Identify which cell holds the provided text, then report its (x, y) central coordinate. 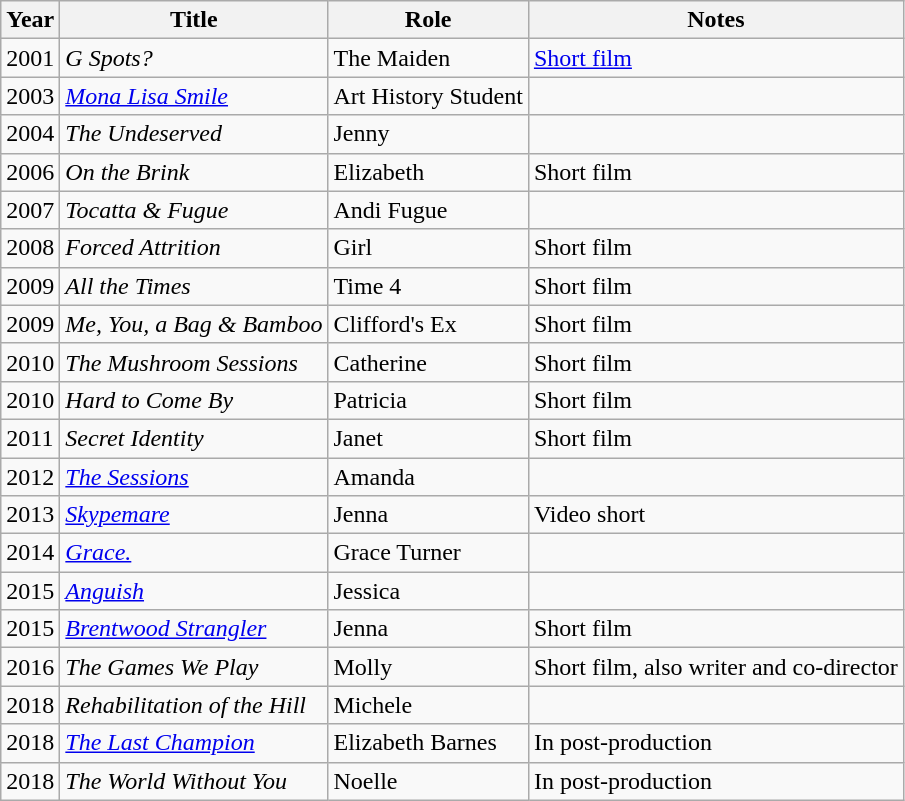
2004 (30, 134)
Elizabeth Barnes (428, 743)
Secret Identity (194, 438)
Clifford's Ex (428, 324)
The Maiden (428, 58)
Anguish (194, 591)
Girl (428, 248)
2013 (30, 515)
2007 (30, 210)
Art History Student (428, 96)
Title (194, 20)
Mona Lisa Smile (194, 96)
2003 (30, 96)
Janet (428, 438)
Brentwood Strangler (194, 629)
Time 4 (428, 286)
Forced Attrition (194, 248)
Tocatta & Fugue (194, 210)
2016 (30, 667)
2012 (30, 477)
Andi Fugue (428, 210)
Short film, also writer and co-director (716, 667)
Notes (716, 20)
Molly (428, 667)
Grace Turner (428, 553)
Jessica (428, 591)
Michele (428, 705)
On the Brink (194, 172)
Video short (716, 515)
Patricia (428, 400)
Skypemare (194, 515)
The Games We Play (194, 667)
2006 (30, 172)
All the Times (194, 286)
2014 (30, 553)
The Undeserved (194, 134)
2001 (30, 58)
The World Without You (194, 781)
The Mushroom Sessions (194, 362)
Elizabeth (428, 172)
The Sessions (194, 477)
Hard to Come By (194, 400)
The Last Champion (194, 743)
Jenny (428, 134)
2008 (30, 248)
Year (30, 20)
G Spots? (194, 58)
Grace. (194, 553)
Catherine (428, 362)
2011 (30, 438)
Amanda (428, 477)
Me, You, a Bag & Bamboo (194, 324)
Noelle (428, 781)
Role (428, 20)
Rehabilitation of the Hill (194, 705)
